Return the [X, Y] coordinate for the center point of the cell that contains the specified text.  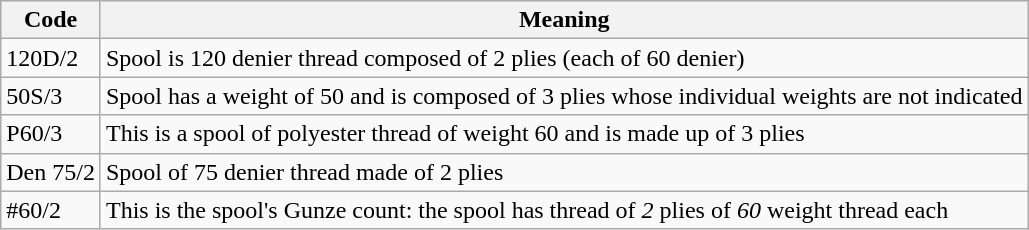
This is the spool's Gunze count: the spool has thread of 2 plies of 60 weight thread each [564, 210]
Spool is 120 denier thread composed of 2 plies (each of 60 denier) [564, 58]
Spool of 75 denier thread made of 2 plies [564, 172]
120D/2 [51, 58]
P60/3 [51, 134]
Spool has a weight of 50 and is composed of 3 plies whose individual weights are not indicated [564, 96]
50S/3 [51, 96]
This is a spool of polyester thread of weight 60 and is made up of 3 plies [564, 134]
Code [51, 20]
Meaning [564, 20]
Den 75/2 [51, 172]
#60/2 [51, 210]
